Return the [X, Y] coordinate for the center point of the cell that contains the specified text.  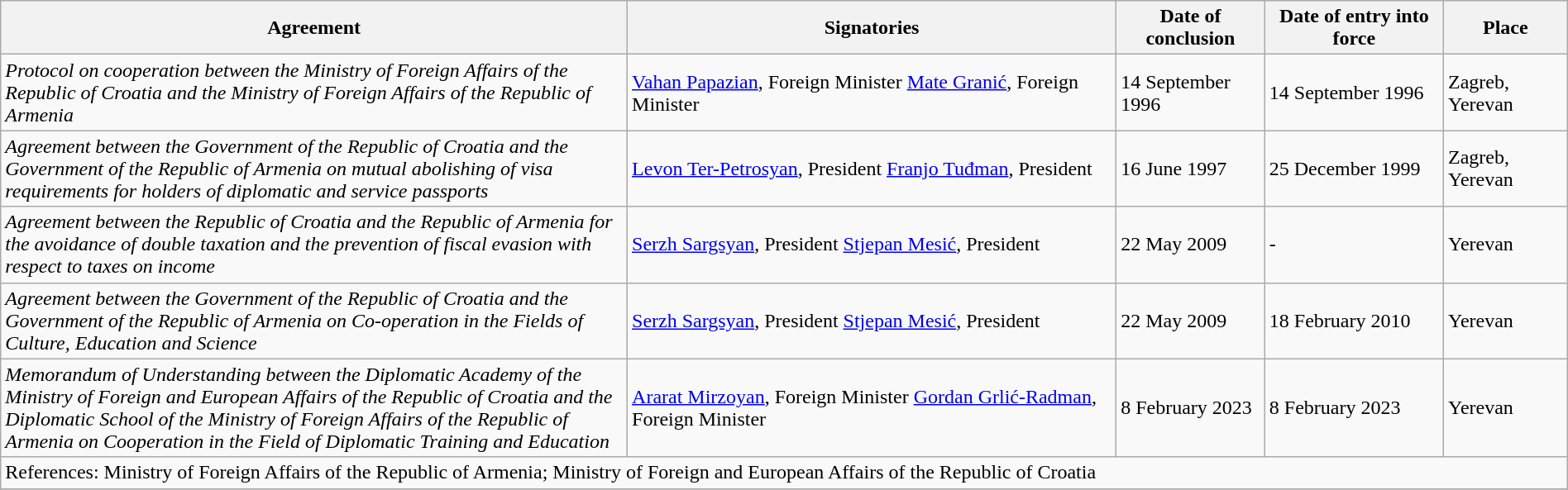
References: Ministry of Foreign Affairs of the Republic of Armenia; Ministry of Foreign and European Affairs of the Republic of Croatia [784, 473]
Place [1505, 28]
Ararat Mirzoyan, Foreign Minister Gordan Grlić-Radman, Foreign Minister [872, 408]
25 December 1999 [1354, 169]
Vahan Papazian, Foreign Minister Mate Granić, Foreign Minister [872, 93]
Levon Ter-Petrosyan, President Franjo Tuđman, President [872, 169]
Agreement [314, 28]
Signatories [872, 28]
Date of conclusion [1191, 28]
- [1354, 245]
16 June 1997 [1191, 169]
Date of entry into force [1354, 28]
18 February 2010 [1354, 321]
